Return the [x, y] coordinate for the center point of the cell that contains the specified text.  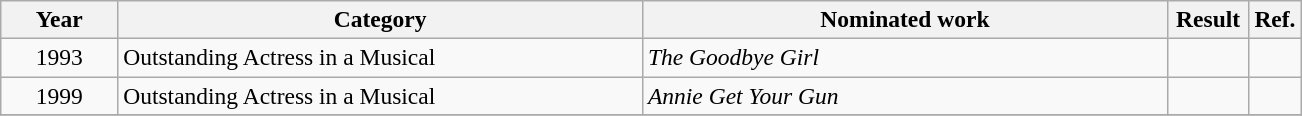
Category [380, 19]
Result [1208, 19]
Nominated work [906, 19]
The Goodbye Girl [906, 57]
Ref. [1275, 19]
1999 [60, 95]
Annie Get Your Gun [906, 95]
Year [60, 19]
1993 [60, 57]
